Find where the given text appears and provide that cell's center as [X, Y] coordinate. 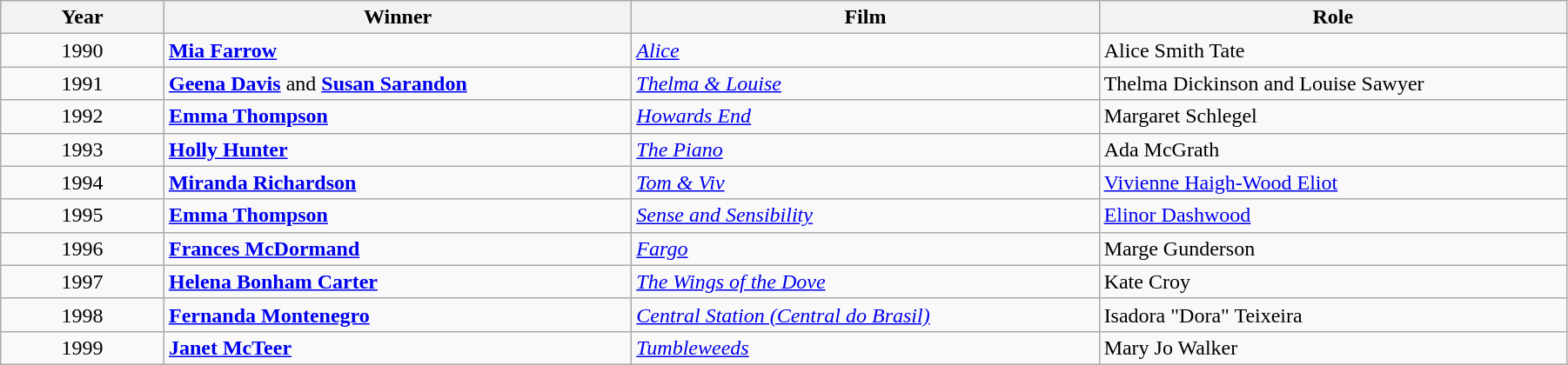
Thelma Dickinson and Louise Sawyer [1333, 83]
Tom & Viv [865, 182]
Margaret Schlegel [1333, 116]
1991 [83, 83]
1997 [83, 282]
Isadora "Dora" Teixeira [1333, 315]
Alice Smith Tate [1333, 50]
Year [83, 17]
Mia Farrow [397, 50]
Marge Gunderson [1333, 249]
Tumbleweeds [865, 348]
Film [865, 17]
1996 [83, 249]
1995 [83, 216]
1993 [83, 149]
Janet McTeer [397, 348]
Holly Hunter [397, 149]
Fargo [865, 249]
1999 [83, 348]
Sense and Sensibility [865, 216]
The Wings of the Dove [865, 282]
Mary Jo Walker [1333, 348]
Miranda Richardson [397, 182]
Geena Davis and Susan Sarandon [397, 83]
Thelma & Louise [865, 83]
1994 [83, 182]
Frances McDormand [397, 249]
Kate Croy [1333, 282]
The Piano [865, 149]
Central Station (Central do Brasil) [865, 315]
Winner [397, 17]
Elinor Dashwood [1333, 216]
Howards End [865, 116]
1998 [83, 315]
Alice [865, 50]
Ada McGrath [1333, 149]
Helena Bonham Carter [397, 282]
1990 [83, 50]
Fernanda Montenegro [397, 315]
Role [1333, 17]
Vivienne Haigh-Wood Eliot [1333, 182]
1992 [83, 116]
